Identify which cell holds the provided text, then report its (x, y) central coordinate. 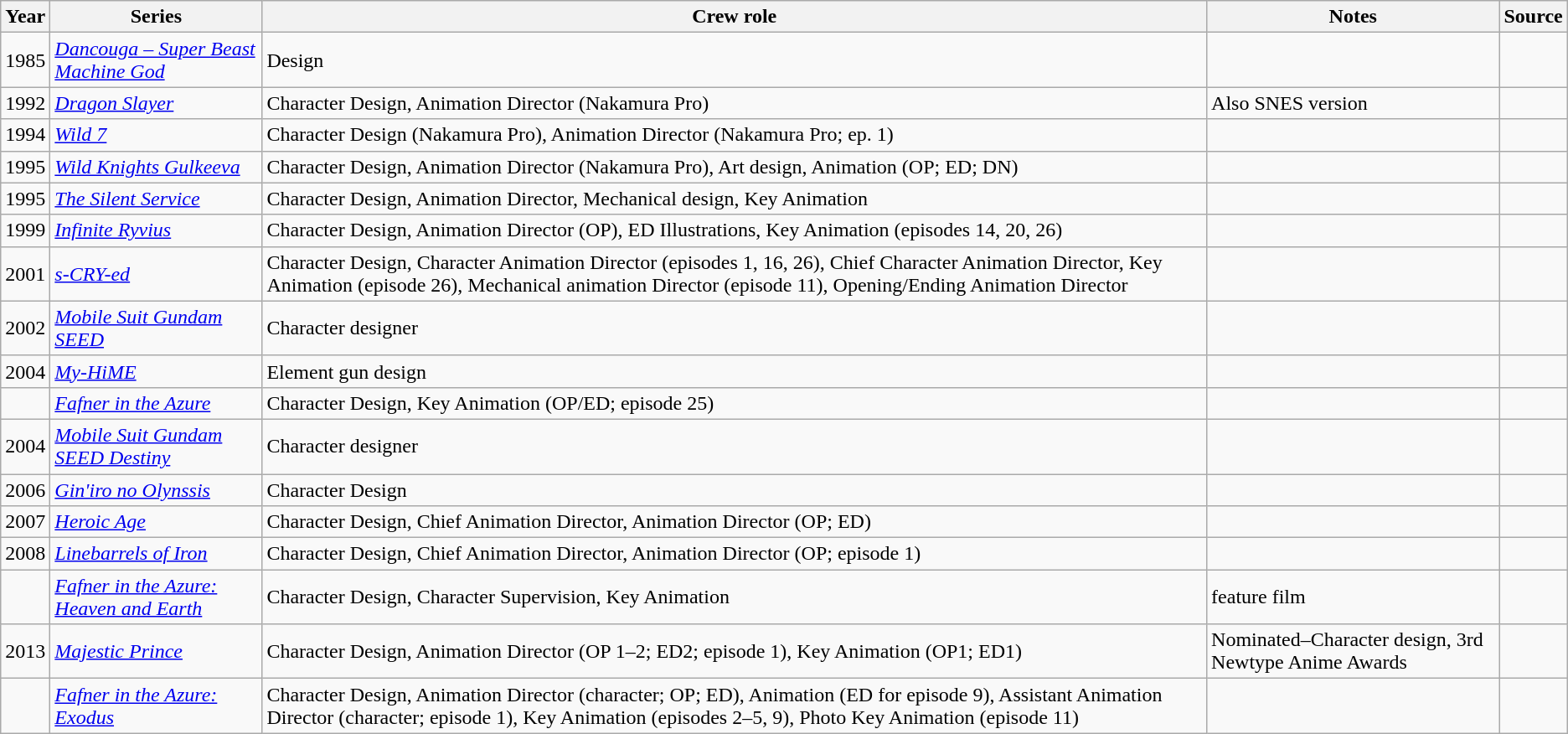
Character Design, Animation Director (OP 1–2; ED2; episode 1), Key Animation (OP1; ED1) (735, 652)
2008 (25, 554)
2002 (25, 328)
Fafner in the Azure: Exodus (156, 706)
Year (25, 17)
2007 (25, 522)
2013 (25, 652)
Fafner in the Azure: Heaven and Earth (156, 597)
Character Design (Nakamura Pro), Animation Director (Nakamura Pro; ep. 1) (735, 135)
1992 (25, 103)
Wild 7 (156, 135)
Mobile Suit Gundam SEED (156, 328)
2006 (25, 490)
Fafner in the Azure (156, 403)
Design (735, 60)
Mobile Suit Gundam SEED Destiny (156, 446)
Also SNES version (1354, 103)
1985 (25, 60)
Dragon Slayer (156, 103)
Element gun design (735, 371)
Infinite Ryvius (156, 230)
Character Design, Animation Director (Nakamura Pro) (735, 103)
Heroic Age (156, 522)
Dancouga – Super Beast Machine God (156, 60)
Wild Knights Gulkeeva (156, 167)
Crew role (735, 17)
Linebarrels of Iron (156, 554)
1999 (25, 230)
Series (156, 17)
2001 (25, 273)
Gin'iro no Olynssis (156, 490)
Notes (1354, 17)
s-CRY-ed (156, 273)
Source (1533, 17)
Character Design (735, 490)
1994 (25, 135)
Character Design, Character Supervision, Key Animation (735, 597)
Character Design, Chief Animation Director, Animation Director (OP; episode 1) (735, 554)
Majestic Prince (156, 652)
Character Design, Animation Director (Nakamura Pro), Art design, Animation (OP; ED; DN) (735, 167)
feature film (1354, 597)
Character Design, Animation Director (OP), ED Illustrations, Key Animation (episodes 14, 20, 26) (735, 230)
My-HiME (156, 371)
Nominated–Character design, 3rd Newtype Anime Awards (1354, 652)
Character Design, Chief Animation Director, Animation Director (OP; ED) (735, 522)
Character Design, Animation Director, Mechanical design, Key Animation (735, 199)
The Silent Service (156, 199)
Character Design, Key Animation (OP/ED; episode 25) (735, 403)
